From the cell containing the given text, extract its center point as (x, y) coordinate. 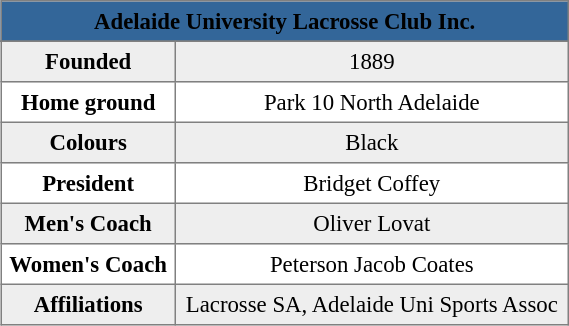
Black (372, 142)
1889 (372, 61)
Bridget Coffey (372, 183)
Park 10 North Adelaide (372, 102)
Women's Coach (88, 264)
Founded (88, 61)
Oliver Lovat (372, 223)
Adelaide University Lacrosse Club Inc. (284, 21)
Home ground (88, 102)
Affiliations (88, 304)
Lacrosse SA, Adelaide Uni Sports Assoc (372, 304)
Men's Coach (88, 223)
President (88, 183)
Peterson Jacob Coates (372, 264)
Colours (88, 142)
